Locate the cell with the specified text and output its [X, Y] center coordinate. 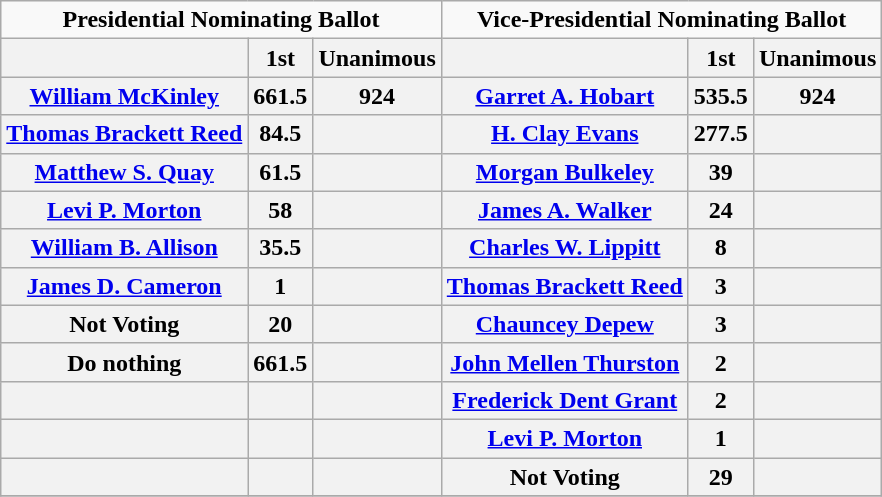
William McKinley [124, 96]
John Mellen Thurston [564, 362]
277.5 [720, 134]
39 [720, 172]
24 [720, 210]
Morgan Bulkeley [564, 172]
535.5 [720, 96]
61.5 [280, 172]
35.5 [280, 248]
29 [720, 477]
Charles W. Lippitt [564, 248]
Chauncey Depew [564, 324]
H. Clay Evans [564, 134]
Presidential Nominating Ballot [222, 20]
James D. Cameron [124, 286]
Vice-Presidential Nominating Ballot [662, 20]
Garret A. Hobart [564, 96]
Matthew S. Quay [124, 172]
Frederick Dent Grant [564, 400]
William B. Allison [124, 248]
8 [720, 248]
20 [280, 324]
Do nothing [124, 362]
84.5 [280, 134]
58 [280, 210]
James A. Walker [564, 210]
